From the cell containing the given text, extract its center point as (X, Y) coordinate. 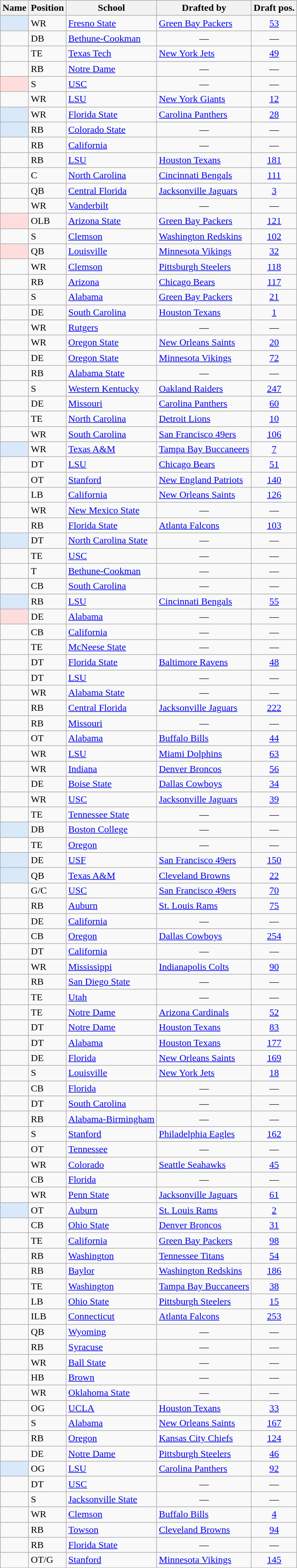
34 (274, 784)
Indianapolis Colts (204, 967)
63 (274, 754)
52 (274, 1012)
61 (274, 1195)
T (48, 571)
Alabama-Birmingham (112, 1119)
2 (274, 1210)
4 (274, 1514)
72 (274, 358)
Arizona State (112, 221)
Detroit Lions (204, 419)
Colorado (112, 1165)
121 (274, 221)
North Carolina State (112, 541)
15 (274, 1301)
45 (274, 1165)
Arizona Cardinals (204, 1012)
111 (274, 175)
Oakland Raiders (204, 388)
Indiana (112, 769)
Baylor (112, 1271)
Name (14, 8)
3 (274, 191)
38 (274, 1286)
247 (274, 388)
31 (274, 1225)
49 (274, 54)
McNeese State (112, 647)
Colorado State (112, 130)
ILB (48, 1317)
181 (274, 160)
UCLA (112, 1408)
20 (274, 343)
90 (274, 967)
92 (274, 1469)
140 (274, 480)
18 (274, 1073)
70 (274, 890)
Tennessee (112, 1149)
Drafted by (204, 8)
Miami Dolphins (204, 754)
Rutgers (112, 327)
G/C (48, 890)
New England Patriots (204, 480)
118 (274, 267)
Seattle Seahawks (204, 1165)
12 (274, 99)
Connecticut (112, 1317)
46 (274, 1454)
222 (274, 708)
32 (274, 251)
22 (274, 875)
Texas Tech (112, 54)
USF (112, 860)
New York Giants (204, 99)
OLB (48, 221)
Towson (112, 1530)
San Diego State (112, 982)
Baltimore Ravens (204, 662)
124 (274, 1438)
Syracuse (112, 1347)
School (112, 8)
Brown (112, 1377)
Position (48, 8)
7 (274, 449)
Mississippi (112, 967)
48 (274, 662)
Ball State (112, 1362)
54 (274, 1256)
167 (274, 1423)
Boise State (112, 784)
21 (274, 297)
Draft pos. (274, 8)
New Mexico State (112, 510)
162 (274, 1134)
186 (274, 1271)
Western Kentucky (112, 388)
177 (274, 1043)
Tennessee Titans (204, 1256)
253 (274, 1317)
103 (274, 525)
HB (48, 1377)
Vanderbilt (112, 206)
117 (274, 282)
254 (274, 936)
Arizona (112, 282)
1 (274, 312)
53 (274, 23)
28 (274, 114)
Kansas City Chiefs (204, 1438)
102 (274, 236)
39 (274, 799)
Fresno State (112, 23)
Tennessee State (112, 814)
145 (274, 1560)
83 (274, 1027)
94 (274, 1530)
Boston College (112, 830)
169 (274, 1058)
150 (274, 860)
Oklahoma State (112, 1392)
OT/G (48, 1560)
10 (274, 419)
55 (274, 601)
Penn State (112, 1195)
Jacksonville State (112, 1499)
56 (274, 769)
98 (274, 1241)
33 (274, 1408)
Philadelphia Eagles (204, 1134)
75 (274, 906)
C (48, 175)
44 (274, 738)
Utah (112, 997)
51 (274, 465)
60 (274, 403)
126 (274, 495)
Wyoming (112, 1332)
106 (274, 434)
